Find where the given text appears and provide that cell's center as [x, y] coordinate. 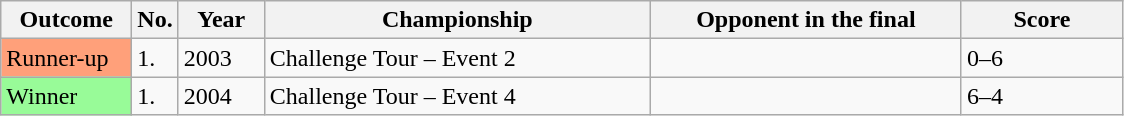
Winner [66, 96]
Championship [457, 20]
Runner-up [66, 58]
2003 [221, 58]
0–6 [1042, 58]
Score [1042, 20]
Opponent in the final [806, 20]
2004 [221, 96]
Challenge Tour – Event 2 [457, 58]
Outcome [66, 20]
No. [155, 20]
Challenge Tour – Event 4 [457, 96]
Year [221, 20]
6–4 [1042, 96]
